Determine the [X, Y] coordinate at the center of the cell enclosing the given text.  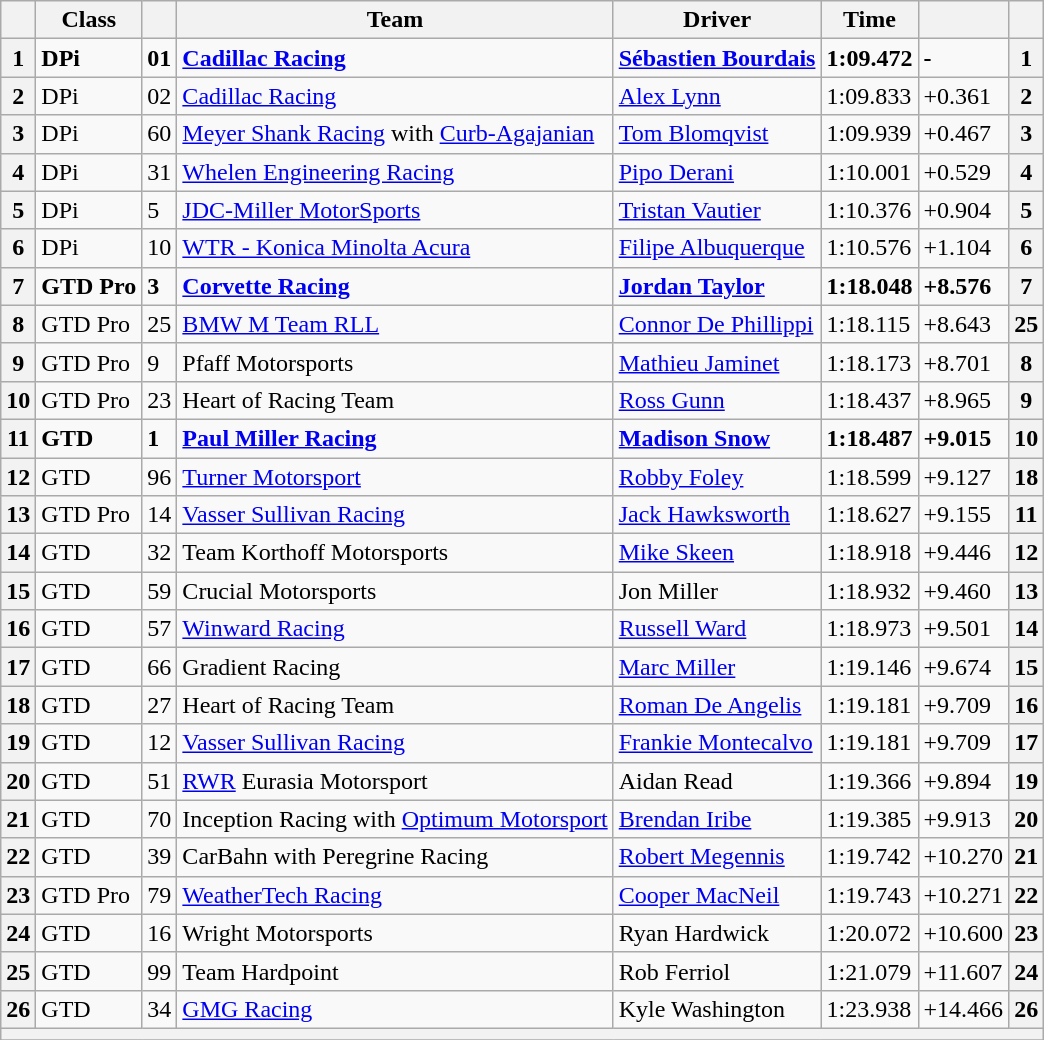
Pfaff Motorsports [395, 362]
1:10.376 [870, 210]
+8.965 [964, 400]
GMG Racing [395, 1009]
+10.271 [964, 895]
Madison Snow [717, 438]
+0.361 [964, 96]
+9.127 [964, 477]
Class [89, 20]
+9.460 [964, 591]
1:18.437 [870, 400]
51 [160, 781]
Time [870, 20]
Jack Hawksworth [717, 515]
1:18.932 [870, 591]
+0.529 [964, 172]
Frankie Montecalvo [717, 743]
02 [160, 96]
1:19.366 [870, 781]
Team Korthoff Motorsports [395, 553]
Ross Gunn [717, 400]
1:19.146 [870, 667]
Winward Racing [395, 629]
1:10.001 [870, 172]
1:09.472 [870, 58]
Alex Lynn [717, 96]
Mike Skeen [717, 553]
1:23.938 [870, 1009]
Robert Megennis [717, 857]
+9.674 [964, 667]
79 [160, 895]
Brendan Iribe [717, 819]
Team [395, 20]
1:19.743 [870, 895]
Aidan Read [717, 781]
+8.576 [964, 286]
1:20.072 [870, 933]
+0.467 [964, 134]
1:18.973 [870, 629]
27 [160, 705]
Kyle Washington [717, 1009]
+9.913 [964, 819]
+9.015 [964, 438]
+10.270 [964, 857]
57 [160, 629]
+9.446 [964, 553]
Robby Foley [717, 477]
1:09.833 [870, 96]
1:18.627 [870, 515]
Tom Blomqvist [717, 134]
+9.501 [964, 629]
Filipe Albuquerque [717, 248]
Mathieu Jaminet [717, 362]
- [964, 58]
WeatherTech Racing [395, 895]
1:09.939 [870, 134]
Ryan Hardwick [717, 933]
+10.600 [964, 933]
Russell Ward [717, 629]
34 [160, 1009]
Cooper MacNeil [717, 895]
Sébastien Bourdais [717, 58]
Jordan Taylor [717, 286]
32 [160, 553]
JDC-Miller MotorSports [395, 210]
+11.607 [964, 971]
39 [160, 857]
1:21.079 [870, 971]
Pipo Derani [717, 172]
Rob Ferriol [717, 971]
Gradient Racing [395, 667]
+8.701 [964, 362]
1:19.385 [870, 819]
Wright Motorsports [395, 933]
WTR - Konica Minolta Acura [395, 248]
1:18.918 [870, 553]
Meyer Shank Racing with Curb-Agajanian [395, 134]
Inception Racing with Optimum Motorsport [395, 819]
CarBahn with Peregrine Racing [395, 857]
+8.643 [964, 324]
Marc Miller [717, 667]
Roman De Angelis [717, 705]
96 [160, 477]
+9.894 [964, 781]
70 [160, 819]
+14.466 [964, 1009]
Driver [717, 20]
+1.104 [964, 248]
59 [160, 591]
99 [160, 971]
1:19.742 [870, 857]
1:18.048 [870, 286]
Team Hardpoint [395, 971]
BMW M Team RLL [395, 324]
+9.155 [964, 515]
Connor De Phillippi [717, 324]
1:18.487 [870, 438]
Tristan Vautier [717, 210]
Turner Motorsport [395, 477]
66 [160, 667]
1:18.173 [870, 362]
+0.904 [964, 210]
Whelen Engineering Racing [395, 172]
60 [160, 134]
1:10.576 [870, 248]
01 [160, 58]
Corvette Racing [395, 286]
31 [160, 172]
Paul Miller Racing [395, 438]
Jon Miller [717, 591]
1:18.599 [870, 477]
1:18.115 [870, 324]
RWR Eurasia Motorsport [395, 781]
Crucial Motorsports [395, 591]
